Output the [x, y] coordinate of the center of the cell containing the given text.  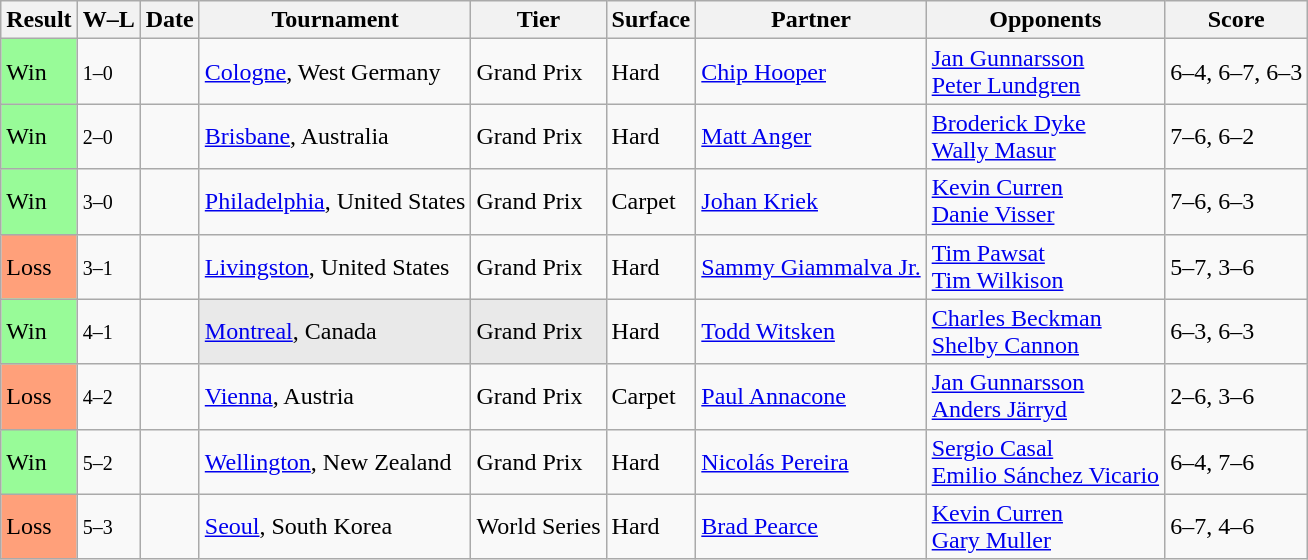
7–6, 6–2 [1236, 136]
5–3 [108, 526]
1–0 [108, 72]
Jan Gunnarsson Peter Lundgren [1045, 72]
Johan Kriek [811, 202]
Partner [811, 20]
Chip Hooper [811, 72]
2–6, 3–6 [1236, 396]
Brisbane, Australia [335, 136]
W–L [108, 20]
Tournament [335, 20]
Matt Anger [811, 136]
6–3, 6–3 [1236, 332]
Tim Pawsat Tim Wilkison [1045, 266]
Tier [538, 20]
6–4, 6–7, 6–3 [1236, 72]
6–4, 7–6 [1236, 462]
6–7, 4–6 [1236, 526]
Surface [651, 20]
Charles Beckman Shelby Cannon [1045, 332]
3–0 [108, 202]
Score [1236, 20]
Paul Annacone [811, 396]
Montreal, Canada [335, 332]
Brad Pearce [811, 526]
Cologne, West Germany [335, 72]
Nicolás Pereira [811, 462]
7–6, 6–3 [1236, 202]
4–1 [108, 332]
Philadelphia, United States [335, 202]
4–2 [108, 396]
Sergio Casal Emilio Sánchez Vicario [1045, 462]
Sammy Giammalva Jr. [811, 266]
Todd Witsken [811, 332]
2–0 [108, 136]
Livingston, United States [335, 266]
Kevin Curren Danie Visser [1045, 202]
5–7, 3–6 [1236, 266]
World Series [538, 526]
Kevin Curren Gary Muller [1045, 526]
Vienna, Austria [335, 396]
Opponents [1045, 20]
5–2 [108, 462]
Wellington, New Zealand [335, 462]
Result [39, 20]
3–1 [108, 266]
Date [170, 20]
Broderick Dyke Wally Masur [1045, 136]
Jan Gunnarsson Anders Järryd [1045, 396]
Seoul, South Korea [335, 526]
